Detect which cell encompasses the target text, then output its [x, y] center coordinate. 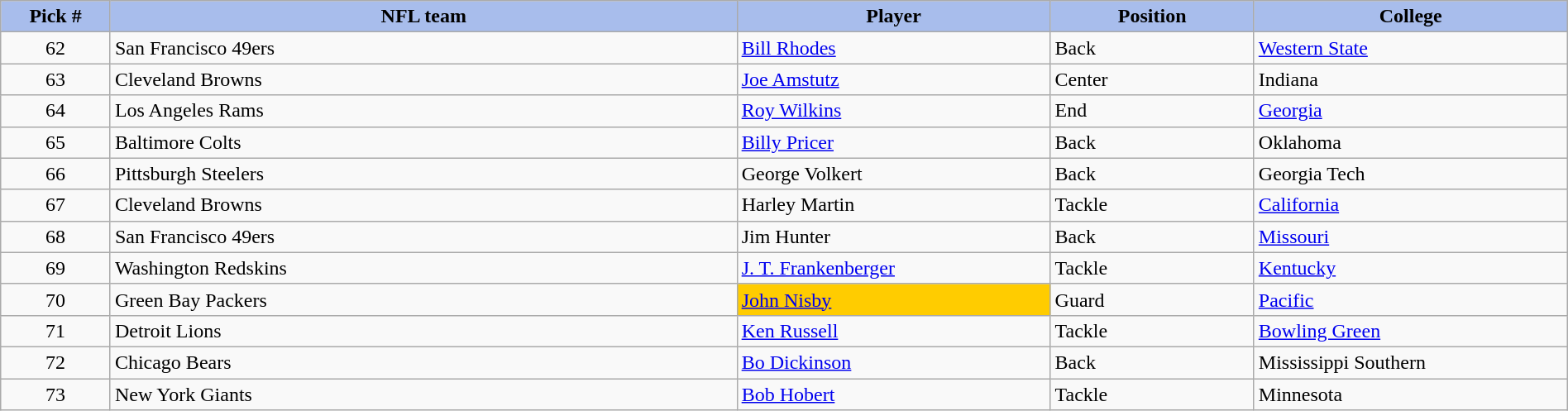
Pick # [56, 17]
Bo Dickinson [893, 362]
Guard [1152, 299]
Bowling Green [1411, 331]
Kentucky [1411, 268]
Oklahoma [1411, 142]
Position [1152, 17]
65 [56, 142]
63 [56, 79]
69 [56, 268]
73 [56, 394]
Detroit Lions [423, 331]
Georgia [1411, 111]
Missouri [1411, 237]
California [1411, 205]
Green Bay Packers [423, 299]
Los Angeles Rams [423, 111]
67 [56, 205]
Billy Pricer [893, 142]
64 [56, 111]
New York Giants [423, 394]
Georgia Tech [1411, 174]
Minnesota [1411, 394]
Roy Wilkins [893, 111]
Harley Martin [893, 205]
Joe Amstutz [893, 79]
George Volkert [893, 174]
72 [56, 362]
62 [56, 48]
Pittsburgh Steelers [423, 174]
66 [56, 174]
71 [56, 331]
Indiana [1411, 79]
Center [1152, 79]
Western State [1411, 48]
Ken Russell [893, 331]
Jim Hunter [893, 237]
Pacific [1411, 299]
Bill Rhodes [893, 48]
NFL team [423, 17]
Chicago Bears [423, 362]
Baltimore Colts [423, 142]
Mississippi Southern [1411, 362]
J. T. Frankenberger [893, 268]
70 [56, 299]
68 [56, 237]
Bob Hobert [893, 394]
End [1152, 111]
John Nisby [893, 299]
Washington Redskins [423, 268]
College [1411, 17]
Player [893, 17]
